Detect which cell encompasses the target text, then output its [x, y] center coordinate. 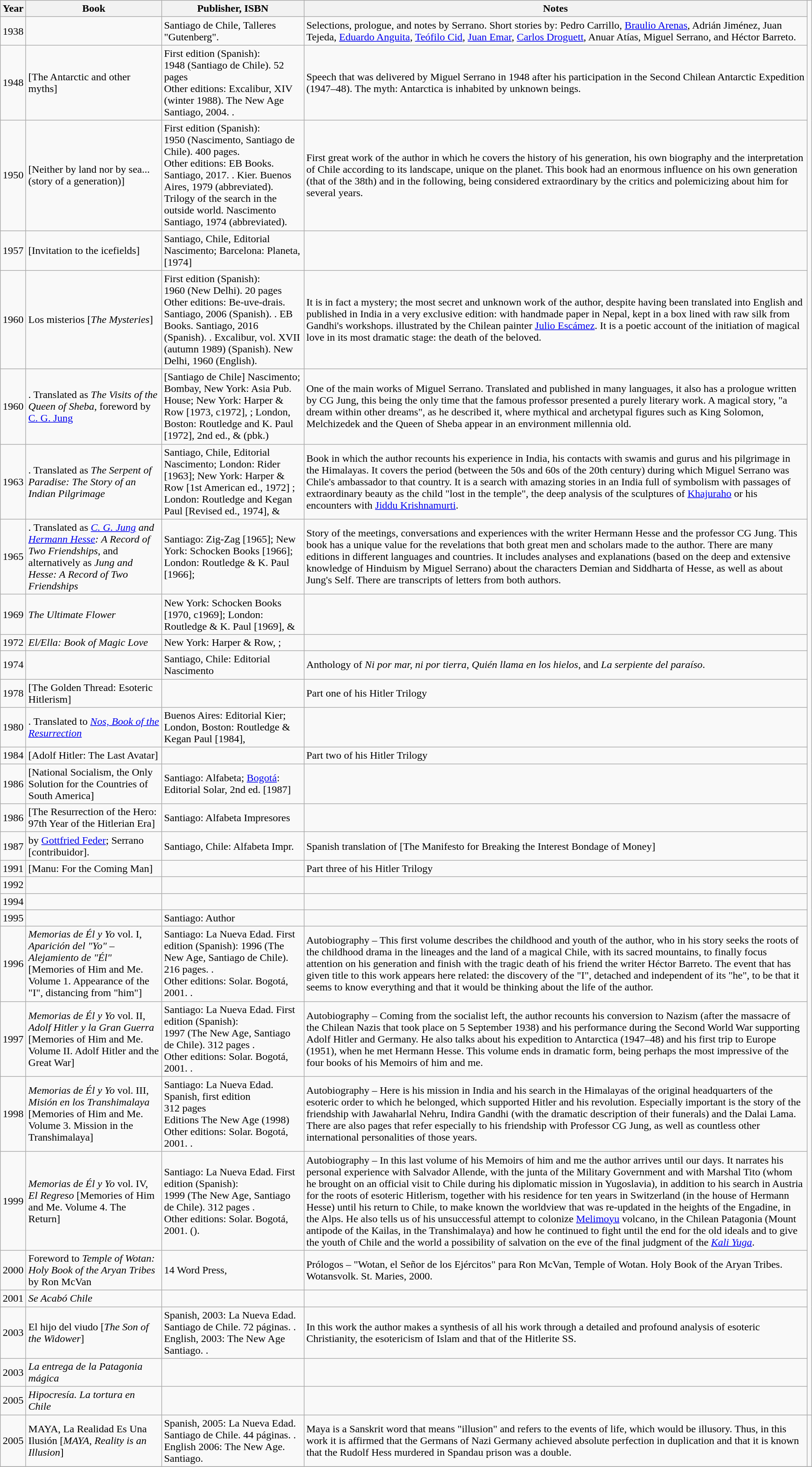
by Gottfried Feder; Serrano [contribuidor]. [94, 846]
1974 [13, 665]
1938 [13, 31]
Book [94, 9]
Santiago: Alfabeta; Bogotá: Editorial Solar, 2nd ed. [1987] [233, 784]
First edition (Spanish):1948 (Santiago de Chile). 52 pagesOther editions: Excalibur, XIV (winter 1988). The New Age Santiago, 2004. . [233, 82]
Santiago: La Nueva Edad. First edition (Spanish): 1996 (The New Age, Santiago de Chile). 216 pages. .Other editions: Solar. Bogotá, 2001. . [233, 964]
Publisher, ISBN [233, 9]
14 Word Press, [233, 1270]
[Adolf Hitler: The Last Avatar] [94, 756]
Santiago: Zig-Zag [1965]; New York: Schocken Books [1966]; London: Routledge & K. Paul [1966]; [233, 556]
[The Resurrection of the Hero: 97th Year of the Hitlerian Era] [94, 818]
Santiago, Chile: Alfabeta Impr. [233, 846]
1998 [13, 1114]
New York: Schocken Books [1970, c1969]; London: Routledge & K. Paul [1969], & [233, 614]
1978 [13, 693]
Part three of his Hitler Trilogy [555, 868]
[Manu: For the Coming Man] [94, 868]
Santiago, Chile: Editorial Nascimento [233, 665]
El/Ella: Book of Magic Love [94, 642]
El hijo del viudo [The Son of the Widower] [94, 1332]
[Neither by land nor by sea... (story of a generation)] [94, 175]
2000 [13, 1270]
1996 [13, 964]
The Ultimate Flower [94, 614]
1995 [13, 918]
Santiago: La Nueva Edad. First edition (Spanish):1997 (The New Age, Santiago de Chile). 312 pages .Other editions: Solar. Bogotá, 2001. . [233, 1039]
Santiago: La Nueva Edad. Spanish, first edition312 pagesEditions The New Age (1998) Other editions: Solar. Bogotá, 2001. . [233, 1114]
Santiago, Chile, Editorial Nascimento; Barcelona: Planeta, [1974] [233, 250]
1965 [13, 556]
Santiago de Chile, Talleres "Gutenberg". [233, 31]
Year [13, 9]
Spanish translation of [The Manifesto for Breaking the Interest Bondage of Money] [555, 846]
Part one of his Hitler Trilogy [555, 693]
Memorias de Él y Yo vol. II, Adolf Hitler y la Gran Guerra [Memories of Him and Me. Volume II. Adolf Hitler and the Great War] [94, 1039]
Part two of his Hitler Trilogy [555, 756]
. Translated as C. G. Jung and Hermann Hesse: A Record of Two Friendships, and alternatively as Jung and Hesse: A Record of Two Friendships [94, 556]
Hipocresía. La tortura en Chile [94, 1401]
1950 [13, 175]
Santiago: Author [233, 918]
Anthology of Ni por mar, ni por tierra, Quién llama en los hielos, and La serpiente del paraíso. [555, 665]
. Translated to Nos, Book of the Resurrection [94, 727]
1997 [13, 1039]
2001 [13, 1298]
. Translated as The Serpent of Paradise: The Story of an Indian Pilgrimage [94, 482]
Santiago: Alfabeta Impresores [233, 818]
Memorias de Él y Yo vol. I, Aparición del "Yo" – Alejamiento de "Él" [Memories of Him and Me. Volume 1. Appearance of the "I", distancing from "him"] [94, 964]
1957 [13, 250]
1994 [13, 901]
[Invitation to the icefields] [94, 250]
1999 [13, 1201]
Foreword to Temple of Wotan: Holy Book of the Aryan Tribes by Ron McVan [94, 1270]
Memorias de Él y Yo vol. IV, El Regreso [Memories of Him and Me. Volume 4. The Return] [94, 1201]
1984 [13, 756]
Memorias de Él y Yo vol. III, Misión en los Transhimalaya [Memories of Him and Me. Volume 3. Mission in the Transhimalaya] [94, 1114]
Notes [555, 9]
. Translated as The Visits of the Queen of Sheba, foreword by C. G. Jung [94, 406]
1969 [13, 614]
La entrega de la Patagonia mágica [94, 1372]
Prólogos – "Wotan, el Señor de los Ejércitos" para Ron McVan, Temple of Wotan. Holy Book of the Aryan Tribes. Wotansvolk. St. Maries, 2000. [555, 1270]
1972 [13, 642]
MAYA, La Realidad Es Una Ilusión [MAYA, Reality is an Illusion] [94, 1441]
Santiago: La Nueva Edad. First edition (Spanish):1999 (The New Age, Santiago de Chile). 312 pages .Other editions: Solar. Bogotá, 2001. (). [233, 1201]
Spanish, 2005: La Nueva Edad. Santiago de Chile. 44 páginas. .English 2006: The New Age. Santiago. [233, 1441]
Spanish, 2003: La Nueva Edad. Santiago de Chile. 72 páginas. . English, 2003: The New Age Santiago. . [233, 1332]
1980 [13, 727]
[The Antarctic and other myths] [94, 82]
Los misterios [The Mysteries] [94, 319]
[National Socialism, the Only Solution for the Countries of South America] [94, 784]
[The Golden Thread: Esoteric Hitlerism] [94, 693]
1987 [13, 846]
Se Acabó Chile [94, 1298]
1992 [13, 885]
1991 [13, 868]
1963 [13, 482]
1948 [13, 82]
Buenos Aires: Editorial Kier; London, Boston: Routledge & Kegan Paul [1984], [233, 727]
New York: Harper & Row, ; [233, 642]
